Scan for the cell matching the given text and deliver its [X, Y] coordinate at center. 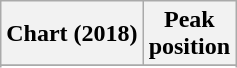
Peak position [189, 34]
Chart (2018) [72, 34]
